Scan for the cell matching the given text and deliver its [x, y] coordinate at center. 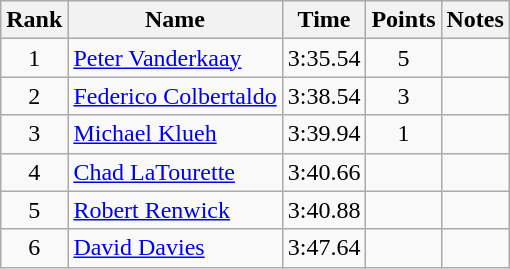
Michael Klueh [175, 134]
4 [34, 172]
2 [34, 96]
6 [34, 248]
3:47.64 [324, 248]
Time [324, 20]
Federico Colbertaldo [175, 96]
David Davies [175, 248]
3:40.88 [324, 210]
Rank [34, 20]
Points [404, 20]
3:35.54 [324, 58]
Peter Vanderkaay [175, 58]
3:38.54 [324, 96]
Robert Renwick [175, 210]
3:39.94 [324, 134]
3:40.66 [324, 172]
Notes [475, 20]
Chad LaTourette [175, 172]
Name [175, 20]
